Find where the given text appears and provide that cell's center as (x, y) coordinate. 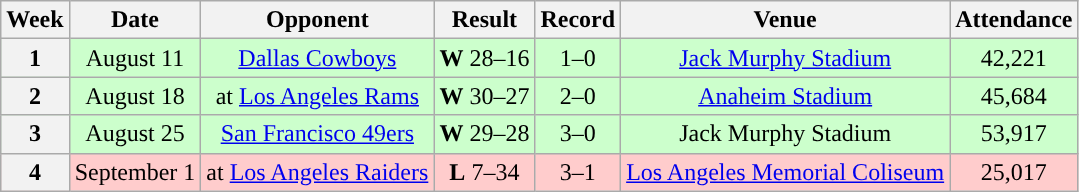
Record (578, 20)
Week (35, 20)
Date (135, 20)
W 28–16 (484, 58)
42,221 (1014, 58)
2 (35, 96)
3 (35, 134)
L 7–34 (484, 172)
3–1 (578, 172)
4 (35, 172)
W 29–28 (484, 134)
Dallas Cowboys (318, 58)
Result (484, 20)
Opponent (318, 20)
Venue (786, 20)
25,017 (1014, 172)
Anaheim Stadium (786, 96)
at Los Angeles Rams (318, 96)
1–0 (578, 58)
2–0 (578, 96)
September 1 (135, 172)
August 25 (135, 134)
53,917 (1014, 134)
1 (35, 58)
at Los Angeles Raiders (318, 172)
W 30–27 (484, 96)
3–0 (578, 134)
45,684 (1014, 96)
August 11 (135, 58)
Attendance (1014, 20)
August 18 (135, 96)
Los Angeles Memorial Coliseum (786, 172)
San Francisco 49ers (318, 134)
